For the text-containing cell, return its midpoint in (X, Y) coordinate format. 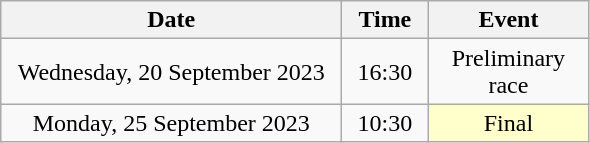
Time (385, 20)
Monday, 25 September 2023 (172, 123)
Final (508, 123)
Date (172, 20)
Wednesday, 20 September 2023 (172, 72)
16:30 (385, 72)
10:30 (385, 123)
Preliminary race (508, 72)
Event (508, 20)
